Scan for the cell matching the given text and deliver its [X, Y] coordinate at center. 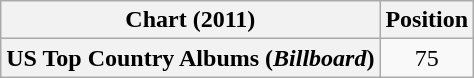
75 [427, 58]
Position [427, 20]
Chart (2011) [190, 20]
US Top Country Albums (Billboard) [190, 58]
